Identify which cell holds the provided text, then report its [X, Y] central coordinate. 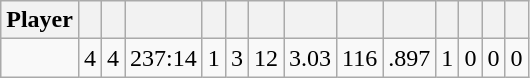
237:14 [164, 58]
3 [236, 58]
12 [266, 58]
116 [360, 58]
Player [40, 20]
3.03 [310, 58]
.897 [410, 58]
